Provide the [x, y] coordinate of the cell's center where the given text is located.  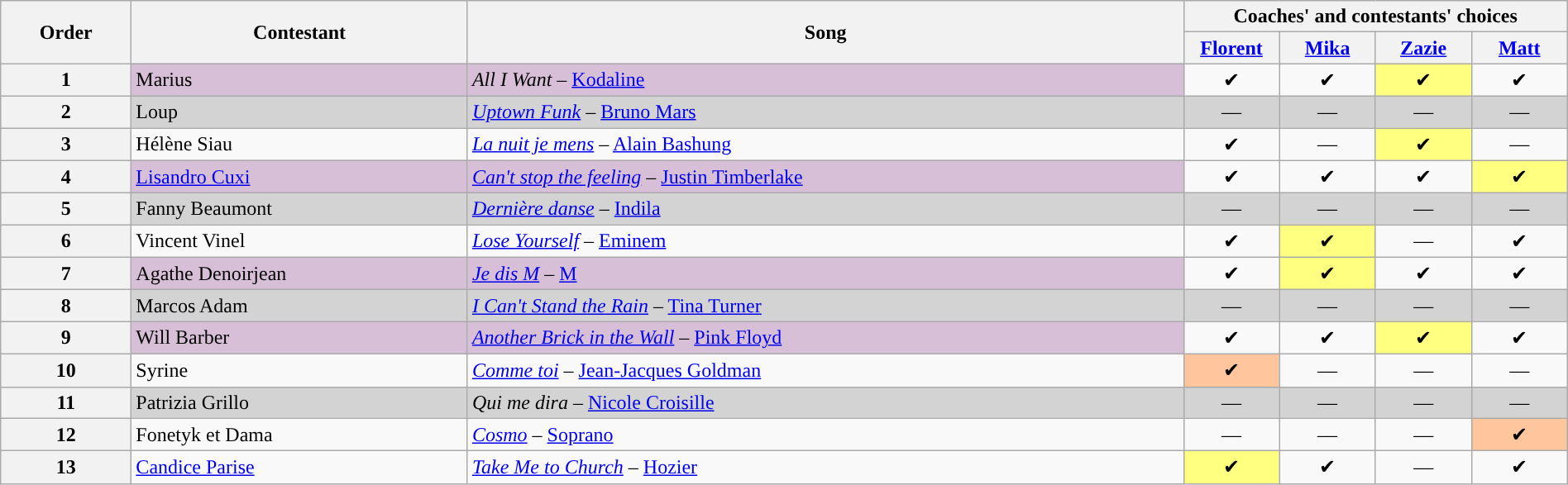
All I Want – Kodaline [825, 80]
13 [66, 468]
12 [66, 435]
8 [66, 306]
Je dis M – M [825, 273]
Order [66, 32]
9 [66, 338]
Syrine [299, 370]
Fanny Beaumont [299, 209]
Contestant [299, 32]
Comme toi – Jean-Jacques Goldman [825, 370]
11 [66, 402]
4 [66, 177]
2 [66, 112]
6 [66, 241]
Lisandro Cuxi [299, 177]
Song [825, 32]
Uptown Funk – Bruno Mars [825, 112]
Zazie [1423, 48]
Candice Parise [299, 468]
7 [66, 273]
Take Me to Church – Hozier [825, 468]
1 [66, 80]
Lose Yourself – Eminem [825, 241]
La nuit je mens – Alain Bashung [825, 144]
10 [66, 370]
5 [66, 209]
Agathe Denoirjean [299, 273]
I Can't Stand the Rain – Tina Turner [825, 306]
Mika [1327, 48]
Can't stop the feeling – Justin Timberlake [825, 177]
3 [66, 144]
Coaches' and contestants' choices [1375, 17]
Florent [1231, 48]
Will Barber [299, 338]
Qui me dira – Nicole Croisille [825, 402]
Marius [299, 80]
Another Brick in the Wall – Pink Floyd [825, 338]
Cosmo – Soprano [825, 435]
Fonetyk et Dama [299, 435]
Hélène Siau [299, 144]
Vincent Vinel [299, 241]
Matt [1519, 48]
Patrizia Grillo [299, 402]
Loup [299, 112]
Dernière danse – Indila [825, 209]
Marcos Adam [299, 306]
